Capture the cell that displays the provided text and extract its (x, y) central coordinate. 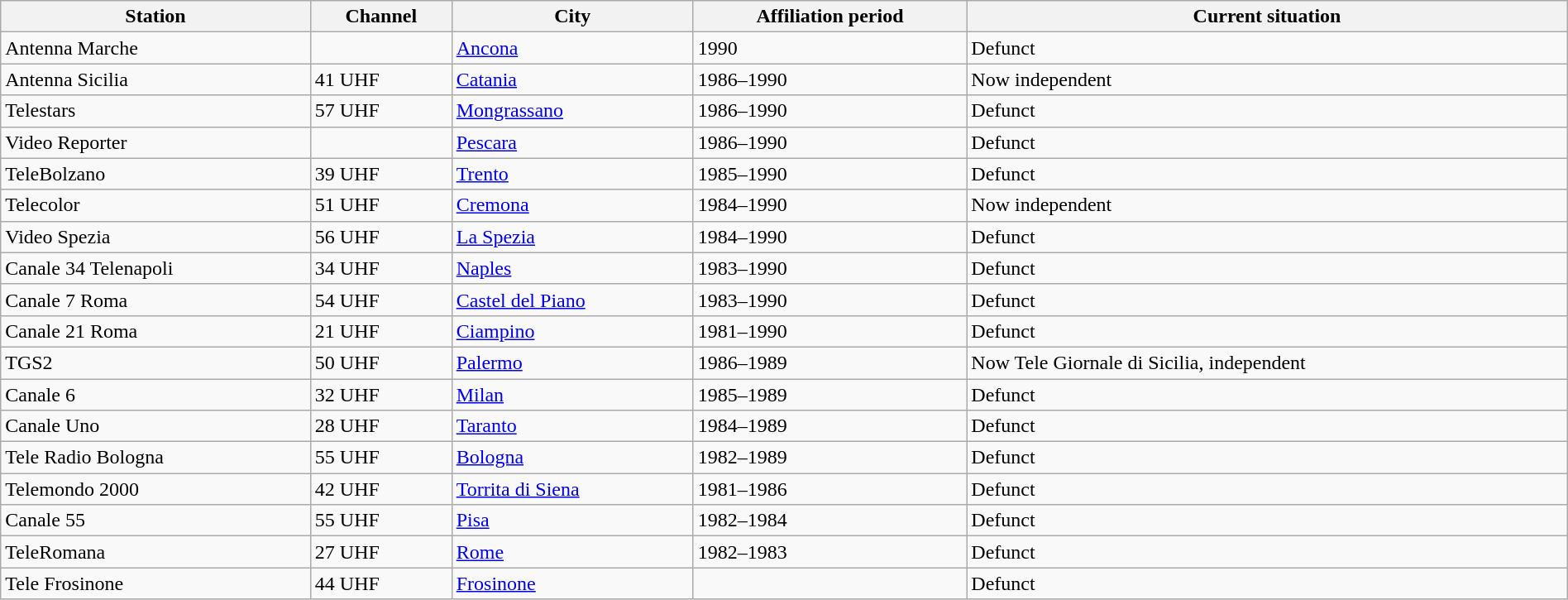
Tele Radio Bologna (155, 458)
Antenna Sicilia (155, 79)
56 UHF (380, 237)
Milan (572, 395)
City (572, 17)
Canale 6 (155, 395)
Antenna Marche (155, 48)
28 UHF (380, 426)
Frosinone (572, 583)
27 UHF (380, 552)
Pisa (572, 521)
Current situation (1267, 17)
Rome (572, 552)
TGS2 (155, 362)
La Spezia (572, 237)
Video Reporter (155, 142)
51 UHF (380, 205)
1981–1990 (830, 331)
Trento (572, 174)
42 UHF (380, 489)
39 UHF (380, 174)
Canale 34 Telenapoli (155, 268)
Telecolor (155, 205)
Palermo (572, 362)
Canale 7 Roma (155, 300)
1982–1983 (830, 552)
1985–1990 (830, 174)
Torrita di Siena (572, 489)
Castel del Piano (572, 300)
57 UHF (380, 111)
Ancona (572, 48)
Catania (572, 79)
1982–1989 (830, 458)
Mongrassano (572, 111)
1990 (830, 48)
1986–1989 (830, 362)
Taranto (572, 426)
1985–1989 (830, 395)
Now Tele Giornale di Sicilia, independent (1267, 362)
Telestars (155, 111)
34 UHF (380, 268)
50 UHF (380, 362)
Affiliation period (830, 17)
1982–1984 (830, 521)
44 UHF (380, 583)
1984–1989 (830, 426)
Telemondo 2000 (155, 489)
Video Spezia (155, 237)
Tele Frosinone (155, 583)
Pescara (572, 142)
Ciampino (572, 331)
54 UHF (380, 300)
Canale 55 (155, 521)
Naples (572, 268)
Station (155, 17)
21 UHF (380, 331)
Bologna (572, 458)
41 UHF (380, 79)
Canale Uno (155, 426)
32 UHF (380, 395)
Channel (380, 17)
Canale 21 Roma (155, 331)
TeleRomana (155, 552)
TeleBolzano (155, 174)
1981–1986 (830, 489)
Cremona (572, 205)
